Find where the given text appears and provide that cell's center as [x, y] coordinate. 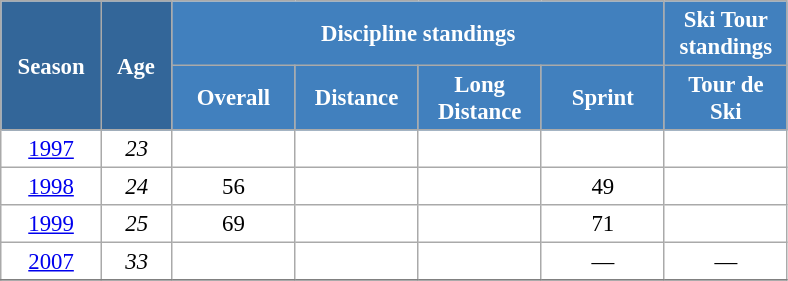
Season [52, 66]
49 [602, 187]
25 [136, 224]
1998 [52, 187]
Tour deSki [726, 98]
2007 [52, 262]
Sprint [602, 98]
Long Distance [480, 98]
1997 [52, 149]
56 [234, 187]
1999 [52, 224]
Distance [356, 98]
69 [234, 224]
23 [136, 149]
Ski Tour standings [726, 34]
24 [136, 187]
33 [136, 262]
71 [602, 224]
Discipline standings [418, 34]
Age [136, 66]
Overall [234, 98]
